Scan for the cell matching the given text and deliver its [x, y] coordinate at center. 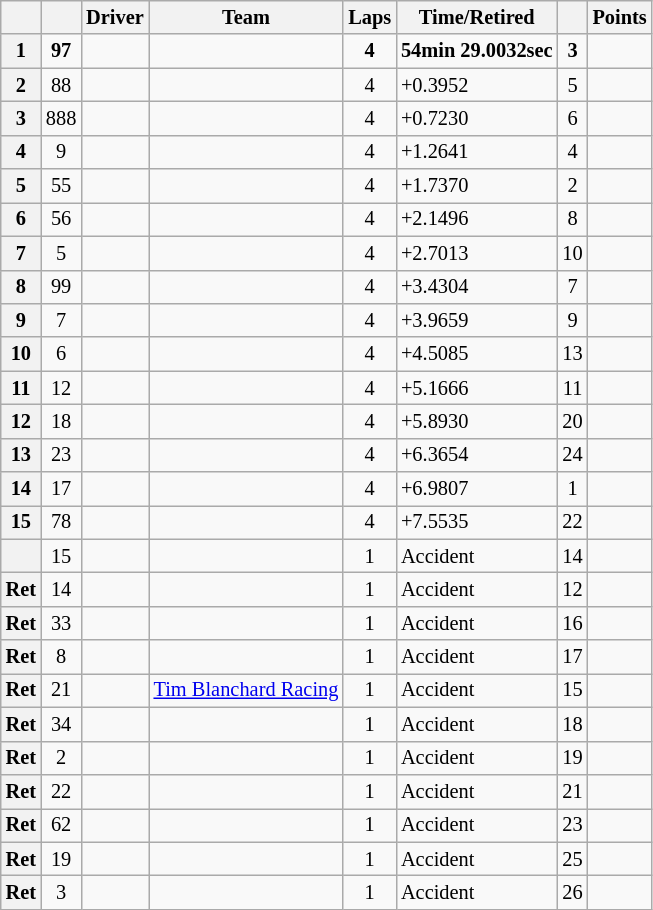
78 [61, 522]
+6.3654 [476, 455]
+3.9659 [476, 320]
+5.1666 [476, 388]
20 [573, 421]
24 [573, 455]
Driver [114, 17]
88 [61, 85]
Laps [370, 17]
25 [573, 859]
33 [61, 623]
Tim Blanchard Racing [246, 690]
34 [61, 724]
26 [573, 892]
16 [573, 623]
+2.7013 [476, 253]
+3.4304 [476, 287]
Team [246, 17]
+4.5085 [476, 354]
Time/Retired [476, 17]
+2.1496 [476, 219]
+1.7370 [476, 186]
+6.9807 [476, 489]
+5.8930 [476, 421]
62 [61, 825]
Points [620, 17]
+1.2641 [476, 152]
56 [61, 219]
+0.7230 [476, 118]
54min 29.0032sec [476, 51]
888 [61, 118]
97 [61, 51]
99 [61, 287]
+7.5535 [476, 522]
+0.3952 [476, 85]
55 [61, 186]
